Scan for the cell matching the given text and deliver its [x, y] coordinate at center. 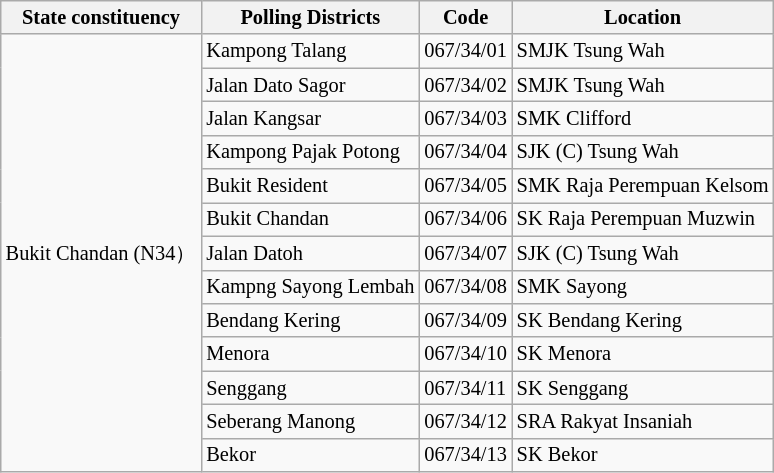
Code [465, 17]
067/34/05 [465, 186]
067/34/10 [465, 354]
SMK Clifford [643, 118]
067/34/12 [465, 421]
067/34/01 [465, 51]
067/34/04 [465, 152]
Bendang Kering [310, 320]
Kampong Pajak Potong [310, 152]
SK Senggang [643, 388]
Location [643, 17]
Kampng Sayong Lembah [310, 287]
067/34/03 [465, 118]
Menora [310, 354]
067/34/11 [465, 388]
067/34/06 [465, 219]
067/34/13 [465, 455]
067/34/09 [465, 320]
Bukit Chandan (N34） [102, 253]
SMK Sayong [643, 287]
Kampong Talang [310, 51]
Jalan Kangsar [310, 118]
SRA Rakyat Insaniah [643, 421]
Jalan Dato Sagor [310, 85]
Senggang [310, 388]
Jalan Datoh [310, 253]
SMK Raja Perempuan Kelsom [643, 186]
067/34/08 [465, 287]
Polling Districts [310, 17]
SK Raja Perempuan Muzwin [643, 219]
Bukit Resident [310, 186]
SK Bekor [643, 455]
067/34/02 [465, 85]
Bukit Chandan [310, 219]
Bekor [310, 455]
State constituency [102, 17]
SK Bendang Kering [643, 320]
067/34/07 [465, 253]
SK Menora [643, 354]
Seberang Manong [310, 421]
